Extract the (x, y) coordinate from the center of the cell holding the provided text.  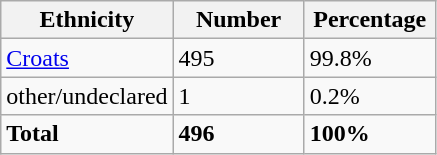
99.8% (370, 58)
Total (87, 134)
other/undeclared (87, 96)
495 (238, 58)
Percentage (370, 20)
1 (238, 96)
Croats (87, 58)
Ethnicity (87, 20)
0.2% (370, 96)
100% (370, 134)
Number (238, 20)
496 (238, 134)
